Determine the (x, y) coordinate at the center of the cell enclosing the given text.  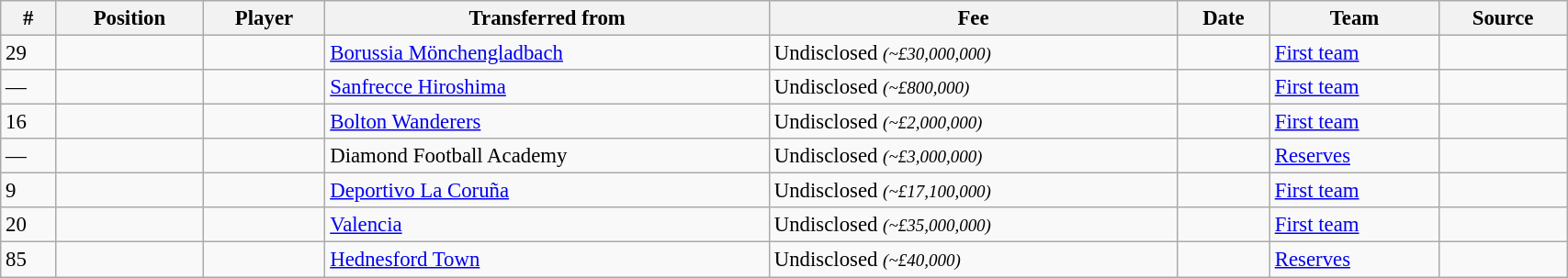
Hednesford Town (547, 260)
Fee (973, 18)
Position (130, 18)
Date (1224, 18)
16 (28, 122)
9 (28, 191)
Bolton Wanderers (547, 122)
Transferred from (547, 18)
Undisclosed (~£3,000,000) (973, 156)
Undisclosed (~£30,000,000) (973, 53)
Undisclosed (~£40,000) (973, 260)
Deportivo La Coruña (547, 191)
Team (1354, 18)
Undisclosed (~£800,000) (973, 87)
Undisclosed (~£17,100,000) (973, 191)
Source (1503, 18)
Undisclosed (~£35,000,000) (973, 225)
# (28, 18)
Valencia (547, 225)
Player (265, 18)
85 (28, 260)
29 (28, 53)
Borussia Mönchengladbach (547, 53)
Sanfrecce Hiroshima (547, 87)
Undisclosed (~£2,000,000) (973, 122)
Diamond Football Academy (547, 156)
20 (28, 225)
